Extract the (x, y) coordinate from the center of the cell holding the provided text.  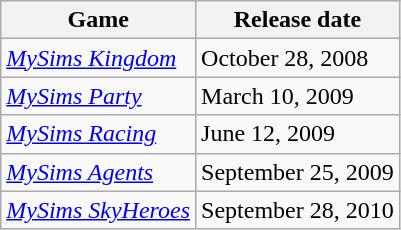
September 28, 2010 (298, 210)
MySims Racing (98, 134)
MySims Kingdom (98, 58)
MySims Party (98, 96)
October 28, 2008 (298, 58)
June 12, 2009 (298, 134)
Game (98, 20)
Release date (298, 20)
September 25, 2009 (298, 172)
MySims SkyHeroes (98, 210)
MySims Agents (98, 172)
March 10, 2009 (298, 96)
